For the text-containing cell, return its midpoint in [x, y] coordinate format. 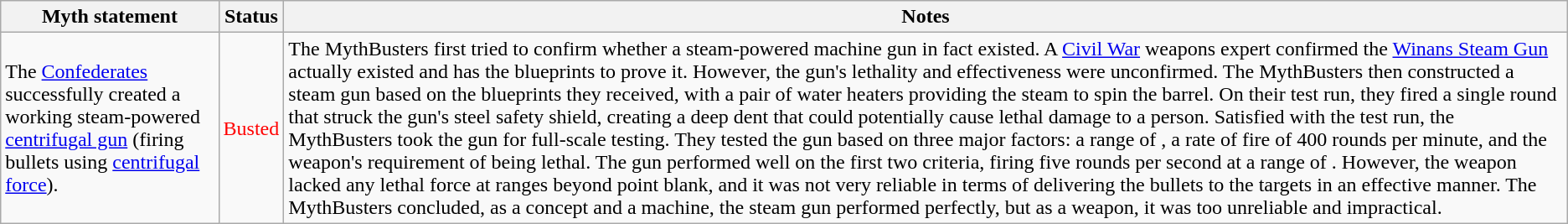
Busted [251, 128]
The Confederates successfully created a working steam-powered centrifugal gun (firing bullets using centrifugal force). [110, 128]
Status [251, 17]
Myth statement [110, 17]
Notes [926, 17]
